Find where the given text appears and provide that cell's center as [x, y] coordinate. 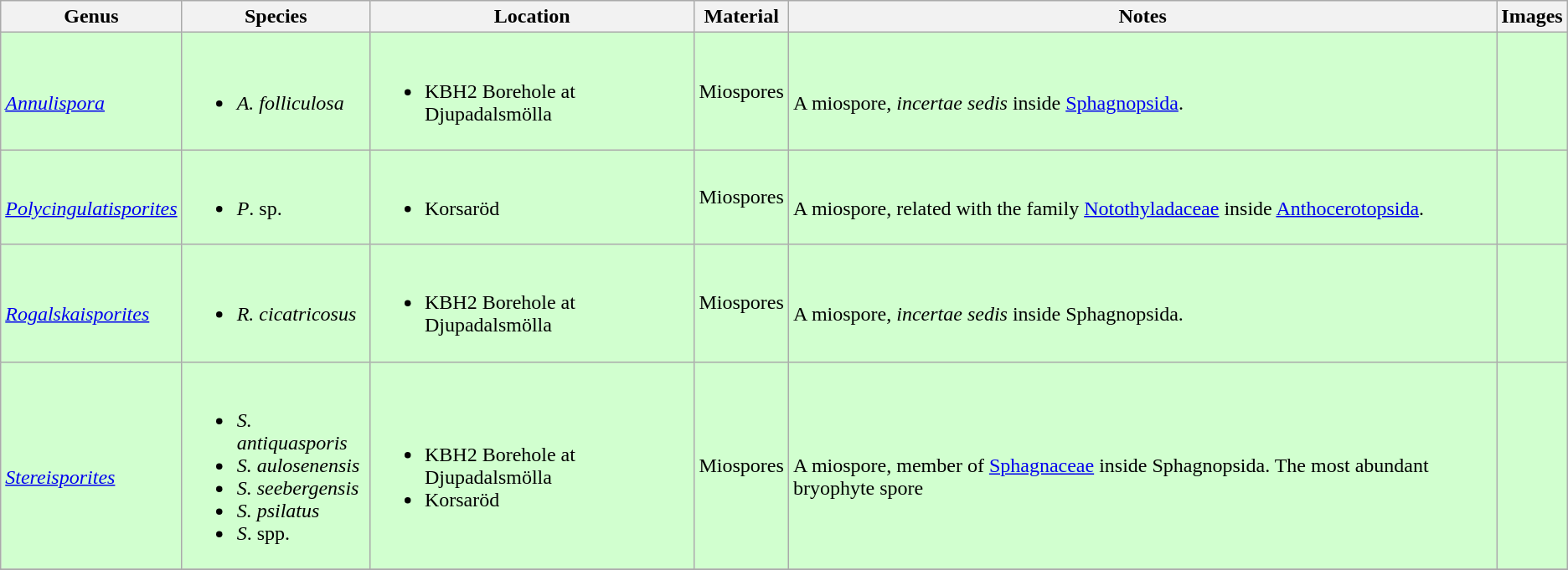
Polycingulatisporites [91, 198]
Korsaröd [532, 198]
A miospore, related with the family Notothyladaceae inside Anthocerotopsida. [1142, 198]
KBH2 Borehole at DjupadalsmöllaKorsaröd [532, 465]
S. antiquasporisS. aulosenensisS. seebergensisS. psilatusS. spp. [276, 465]
Rogalskaisporites [91, 303]
Location [532, 17]
Material [741, 17]
R. cicatricosus [276, 303]
Annulispora [91, 91]
Notes [1142, 17]
Genus [91, 17]
P. sp. [276, 198]
Species [276, 17]
A. folliculosa [276, 91]
A miospore, member of Sphagnaceae inside Sphagnopsida. The most abundant bryophyte spore [1142, 465]
Stereisporites [91, 465]
Images [1532, 17]
